From the cell containing the given text, extract its center point as (X, Y) coordinate. 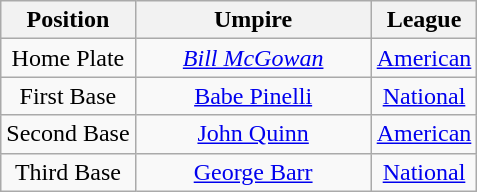
Second Base (68, 134)
Bill McGowan (253, 58)
Position (68, 20)
Home Plate (68, 58)
League (424, 20)
Umpire (253, 20)
John Quinn (253, 134)
Third Base (68, 172)
First Base (68, 96)
Babe Pinelli (253, 96)
George Barr (253, 172)
